Identify which cell holds the provided text, then report its (x, y) central coordinate. 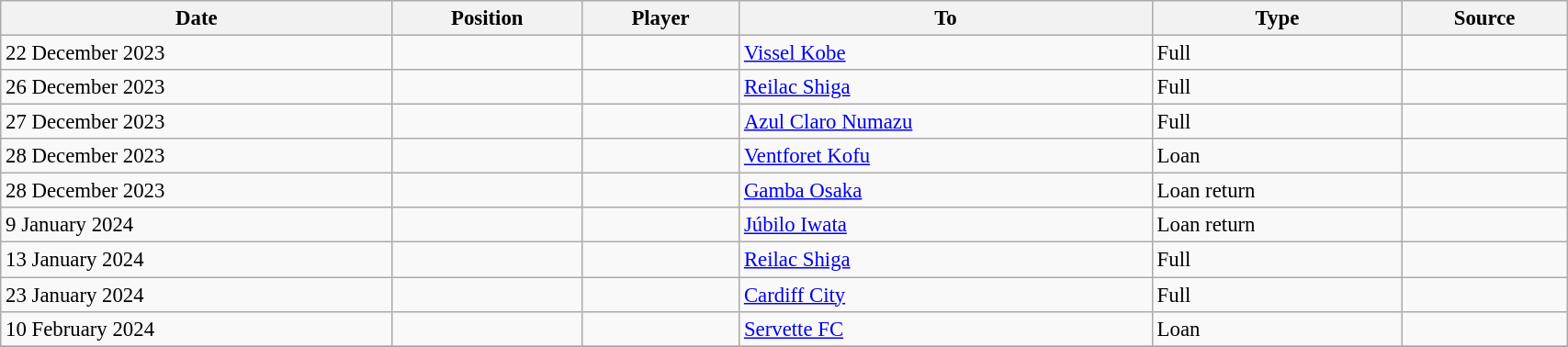
9 January 2024 (197, 225)
Date (197, 18)
Cardiff City (946, 295)
To (946, 18)
Player (660, 18)
Source (1484, 18)
22 December 2023 (197, 53)
Gamba Osaka (946, 191)
Júbilo Iwata (946, 225)
Azul Claro Numazu (946, 122)
23 January 2024 (197, 295)
27 December 2023 (197, 122)
Vissel Kobe (946, 53)
Servette FC (946, 329)
Position (487, 18)
26 December 2023 (197, 87)
13 January 2024 (197, 260)
Type (1277, 18)
10 February 2024 (197, 329)
Ventforet Kofu (946, 156)
